For the text-containing cell, return its midpoint in (x, y) coordinate format. 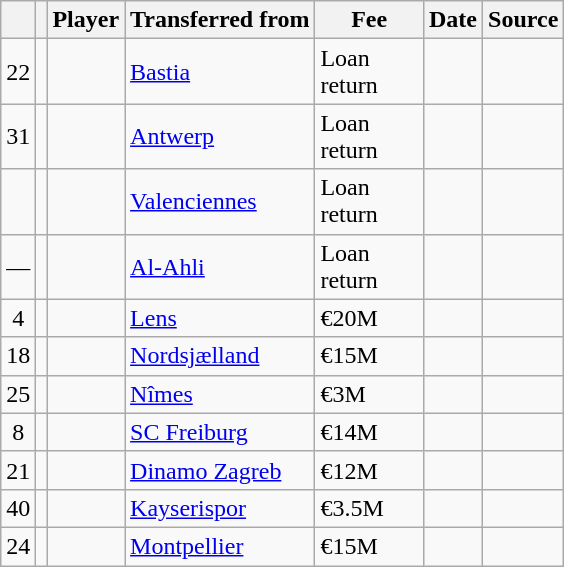
Lens (220, 318)
25 (18, 394)
Dinamo Zagreb (220, 470)
21 (18, 470)
Nordsjælland (220, 356)
€14M (370, 432)
Transferred from (220, 20)
18 (18, 356)
Player (86, 20)
€20M (370, 318)
Nîmes (220, 394)
31 (18, 136)
— (18, 266)
24 (18, 546)
Kayserispor (220, 508)
Fee (370, 20)
Bastia (220, 72)
€3.5M (370, 508)
40 (18, 508)
€12M (370, 470)
€3M (370, 394)
Al-Ahli (220, 266)
Valenciennes (220, 202)
Source (524, 20)
Montpellier (220, 546)
Date (452, 20)
22 (18, 72)
Antwerp (220, 136)
SC Freiburg (220, 432)
8 (18, 432)
4 (18, 318)
